Pinpoint the cell where the given text exists, returning its (x, y) midpoint coordinate. 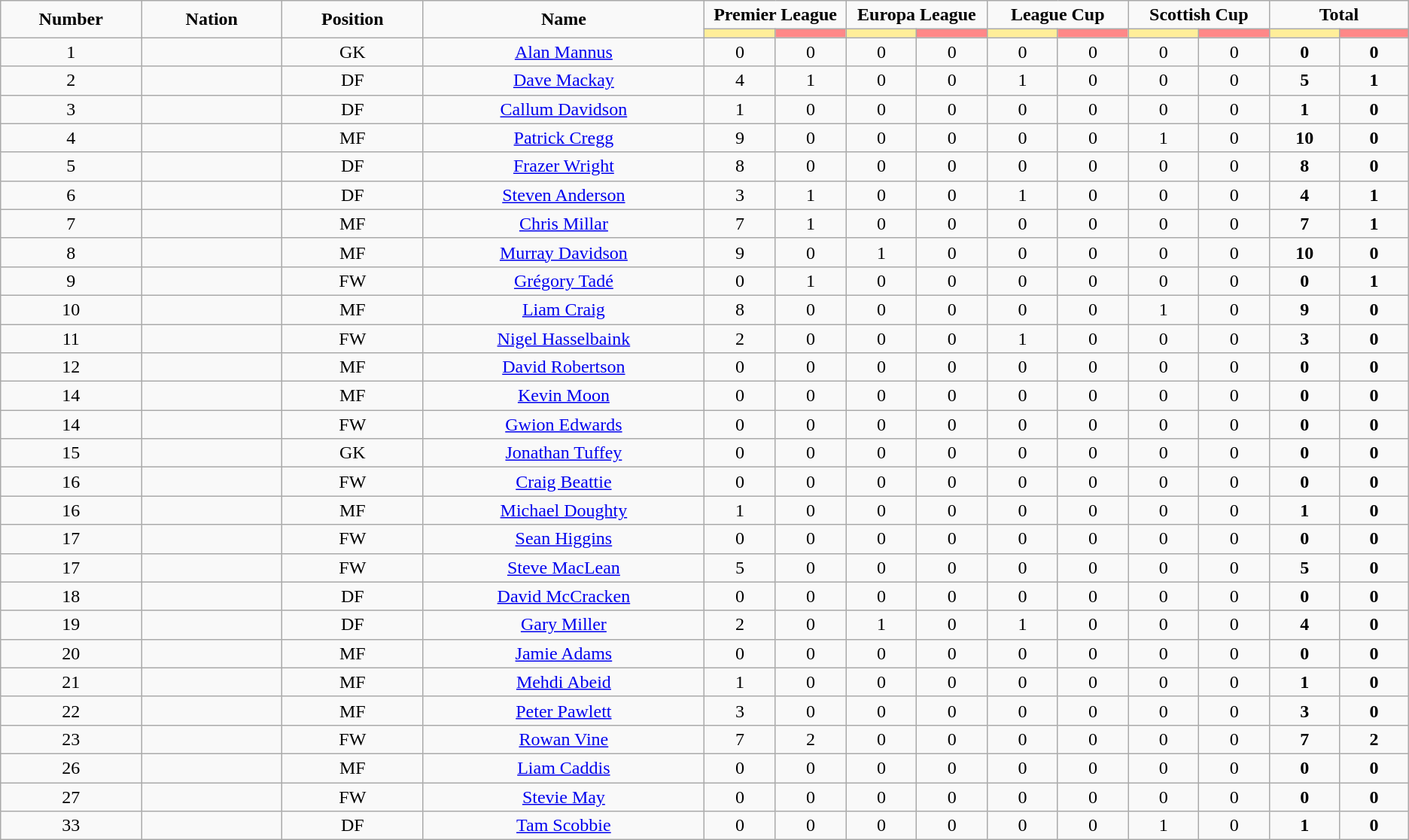
Dave Mackay (564, 81)
Number (71, 20)
26 (71, 768)
18 (71, 596)
11 (71, 338)
20 (71, 653)
Nigel Hasselbaink (564, 338)
22 (71, 711)
David McCracken (564, 596)
Jonathan Tuffey (564, 453)
Chris Millar (564, 224)
Jamie Adams (564, 653)
33 (71, 826)
Europa League (917, 15)
Gwion Edwards (564, 425)
Peter Pawlett (564, 711)
Name (564, 20)
Alan Mannus (564, 52)
League Cup (1058, 15)
Sean Higgins (564, 539)
Kevin Moon (564, 396)
Position (352, 20)
27 (71, 797)
Gary Miller (564, 625)
23 (71, 739)
Craig Beattie (564, 482)
12 (71, 367)
David Robertson (564, 367)
Liam Caddis (564, 768)
Premier League (775, 15)
Scottish Cup (1199, 15)
Grégory Tadé (564, 281)
Callum Davidson (564, 109)
Total (1339, 15)
Mehdi Abeid (564, 682)
Murray Davidson (564, 252)
Rowan Vine (564, 739)
Steven Anderson (564, 195)
Stevie May (564, 797)
Frazer Wright (564, 166)
Michael Doughty (564, 510)
Steve MacLean (564, 568)
Tam Scobbie (564, 826)
21 (71, 682)
6 (71, 195)
Nation (212, 20)
15 (71, 453)
Liam Craig (564, 309)
19 (71, 625)
Patrick Cregg (564, 138)
